Scan for the cell matching the given text and deliver its [x, y] coordinate at center. 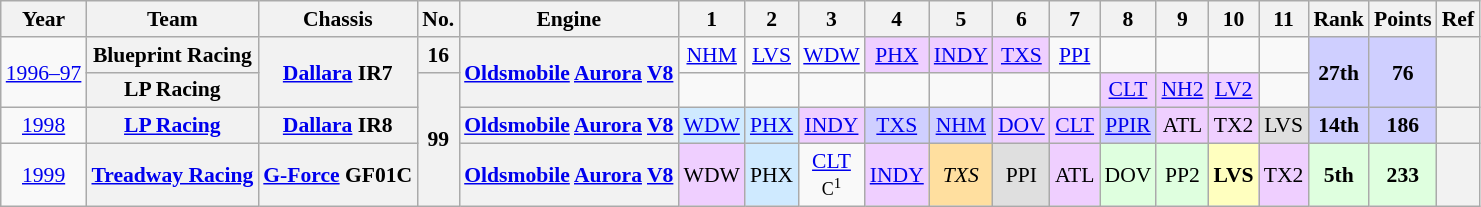
Treadway Racing [172, 176]
14th [1338, 126]
4 [897, 19]
76 [1403, 72]
11 [1284, 19]
5th [1338, 176]
7 [1075, 19]
3 [831, 19]
Blueprint Racing [172, 55]
Team [172, 19]
No. [438, 19]
2 [772, 19]
1998 [44, 126]
Ref [1458, 19]
99 [438, 139]
Year [44, 19]
PP2 [1182, 176]
CLTC1 [831, 176]
Dallara IR7 [338, 72]
Rank [1338, 19]
10 [1234, 19]
Points [1403, 19]
PPIR [1128, 126]
5 [961, 19]
LV2 [1234, 90]
6 [1022, 19]
Chassis [338, 19]
27th [1338, 72]
G-Force GF01C [338, 176]
233 [1403, 176]
Dallara IR8 [338, 126]
16 [438, 55]
NH2 [1182, 90]
186 [1403, 126]
1996–97 [44, 72]
Engine [568, 19]
1999 [44, 176]
8 [1128, 19]
9 [1182, 19]
1 [711, 19]
